Search for the cell housing the specified text and yield its (x, y) center coordinate. 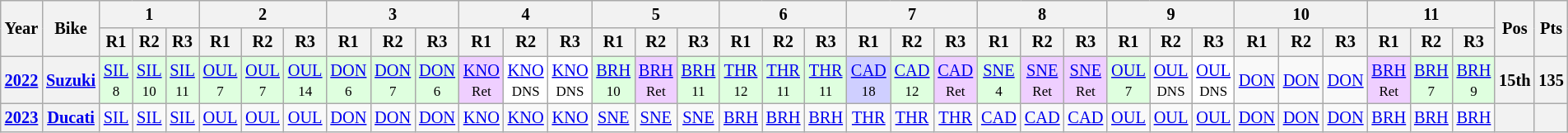
CAD18 (869, 80)
THR12 (741, 80)
4 (526, 14)
OUL14 (305, 80)
7 (912, 14)
SIL11 (182, 80)
Year (21, 28)
Pts (1551, 28)
KNORet (482, 80)
BRH7 (1431, 80)
2023 (21, 117)
DON7 (393, 80)
10 (1301, 14)
11 (1431, 14)
CAD12 (912, 80)
2022 (21, 80)
6 (784, 14)
Ducati (71, 117)
2 (263, 14)
8 (1042, 14)
135 (1551, 80)
CADRet (955, 80)
Bike (71, 28)
9 (1170, 14)
3 (393, 14)
BRH9 (1474, 80)
15th (1514, 80)
SNE4 (999, 80)
SIL10 (149, 80)
BRH11 (699, 80)
Suzuki (71, 80)
1 (150, 14)
5 (655, 14)
SIL8 (116, 80)
Pos (1514, 28)
BRH10 (613, 80)
